Detect which cell encompasses the target text, then output its [X, Y] center coordinate. 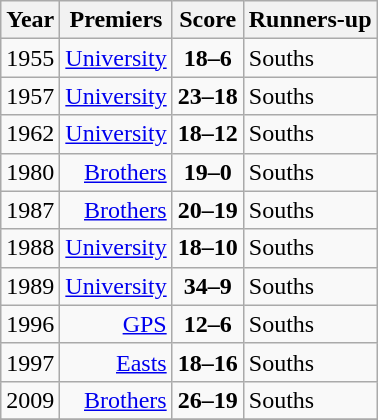
Easts [116, 362]
1997 [30, 362]
26–19 [208, 400]
23–18 [208, 96]
19–0 [208, 172]
GPS [116, 324]
Premiers [116, 20]
20–19 [208, 210]
1996 [30, 324]
1955 [30, 58]
1988 [30, 248]
12–6 [208, 324]
1962 [30, 134]
Year [30, 20]
Runners-up [310, 20]
18–12 [208, 134]
Score [208, 20]
18–10 [208, 248]
34–9 [208, 286]
1980 [30, 172]
2009 [30, 400]
1989 [30, 286]
1987 [30, 210]
18–16 [208, 362]
1957 [30, 96]
18–6 [208, 58]
